Pinpoint the cell where the given text exists, returning its (X, Y) midpoint coordinate. 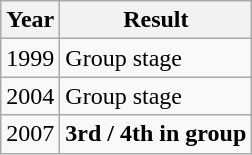
Result (156, 20)
2007 (30, 134)
1999 (30, 58)
Year (30, 20)
3rd / 4th in group (156, 134)
2004 (30, 96)
